Pinpoint the cell where the given text exists, returning its [X, Y] midpoint coordinate. 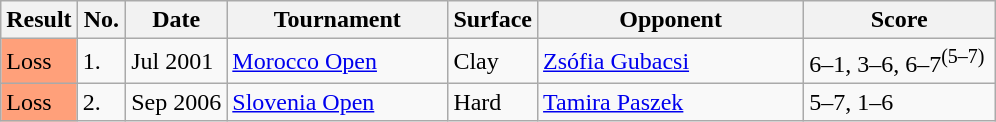
Tamira Paszek [671, 102]
Morocco Open [338, 62]
2. [102, 102]
No. [102, 20]
Surface [493, 20]
1. [102, 62]
5–7, 1–6 [900, 102]
Opponent [671, 20]
Jul 2001 [176, 62]
Score [900, 20]
Tournament [338, 20]
Date [176, 20]
Sep 2006 [176, 102]
Zsófia Gubacsi [671, 62]
Result [39, 20]
Slovenia Open [338, 102]
Clay [493, 62]
Hard [493, 102]
6–1, 3–6, 6–7(5–7) [900, 62]
